Search for the cell housing the specified text and yield its [X, Y] center coordinate. 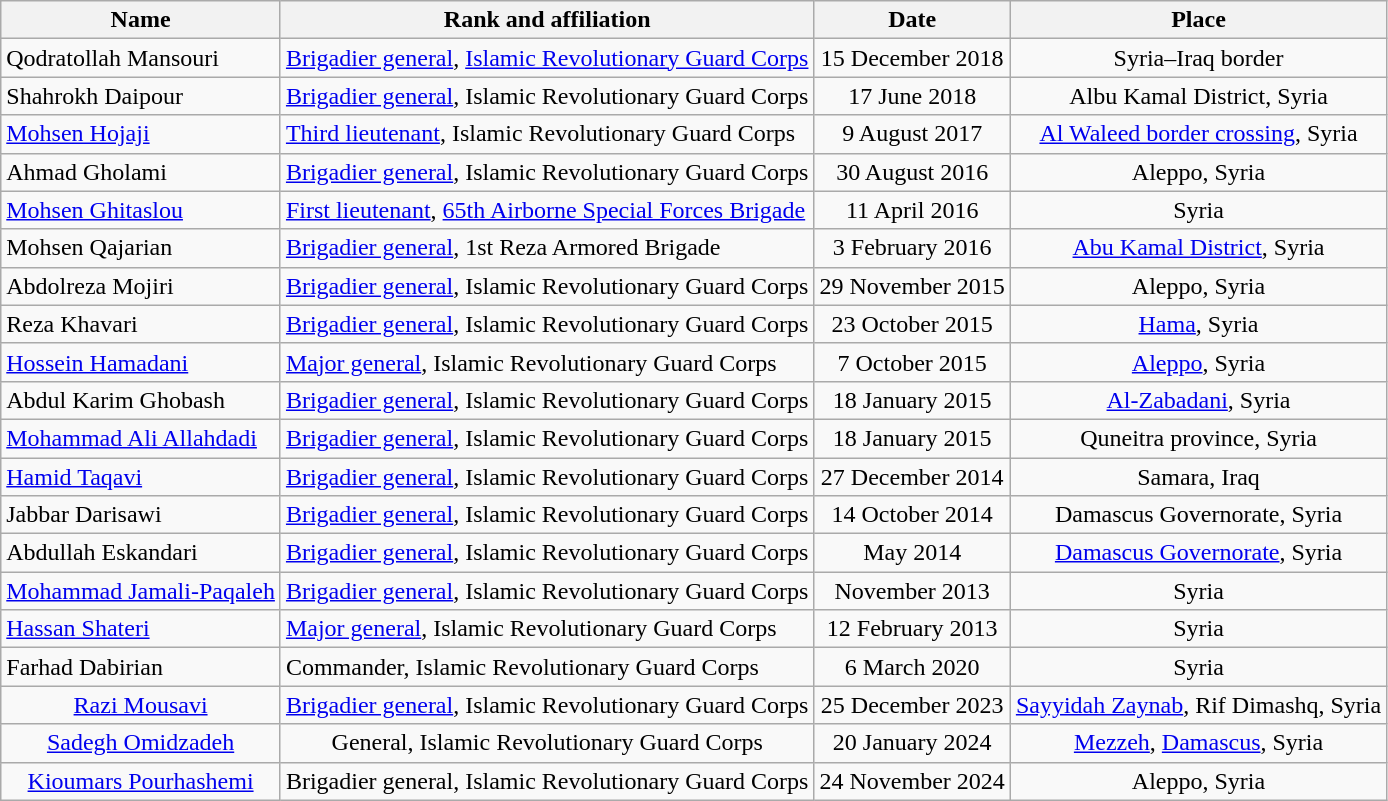
Hassan Shateri [141, 629]
Razi Mousavi [141, 705]
Brigadier general, 1st Reza Armored Brigade [547, 248]
6 March 2020 [912, 667]
11 April 2016 [912, 210]
Mohsen Hojaji [141, 134]
Mohsen Ghitaslou [141, 210]
Mohammad Ali Allahdadi [141, 438]
Shahrokh Daipour [141, 96]
Date [912, 20]
Abdullah Eskandari [141, 553]
General, Islamic Revolutionary Guard Corps [547, 743]
Hamid Taqavi [141, 477]
Albu Kamal District, Syria [1198, 96]
12 February 2013 [912, 629]
15 December 2018 [912, 58]
Commander, Islamic Revolutionary Guard Corps [547, 667]
Al-Zabadani, Syria [1198, 400]
Abu Kamal District, Syria [1198, 248]
Mohsen Qajarian [141, 248]
Sadegh Omidzadeh [141, 743]
May 2014 [912, 553]
23 October 2015 [912, 324]
Farhad Dabirian [141, 667]
November 2013 [912, 591]
Hama, Syria [1198, 324]
First lieutenant, 65th Airborne Special Forces Brigade [547, 210]
Reza Khavari [141, 324]
Quneitra province, Syria [1198, 438]
17 June 2018 [912, 96]
3 February 2016 [912, 248]
Place [1198, 20]
Mezzeh, Damascus, Syria [1198, 743]
Mohammad Jamali-Paqaleh [141, 591]
Ahmad Gholami [141, 172]
Qodratollah Mansouri [141, 58]
Al Waleed border crossing, Syria [1198, 134]
Third lieutenant, Islamic Revolutionary Guard Corps [547, 134]
29 November 2015 [912, 286]
7 October 2015 [912, 362]
30 August 2016 [912, 172]
25 December 2023 [912, 705]
Abdolreza Mojiri [141, 286]
Samara, Iraq [1198, 477]
Jabbar Darisawi [141, 515]
Sayyidah Zaynab, Rif Dimashq, Syria [1198, 705]
20 January 2024 [912, 743]
Rank and affiliation [547, 20]
9 August 2017 [912, 134]
27 December 2014 [912, 477]
Abdul Karim Ghobash [141, 400]
Name [141, 20]
14 October 2014 [912, 515]
Kioumars Pourhashemi [141, 781]
Syria–Iraq border [1198, 58]
24 November 2024 [912, 781]
Hossein Hamadani [141, 362]
